Return (X, Y) of the center of cell containing provided text 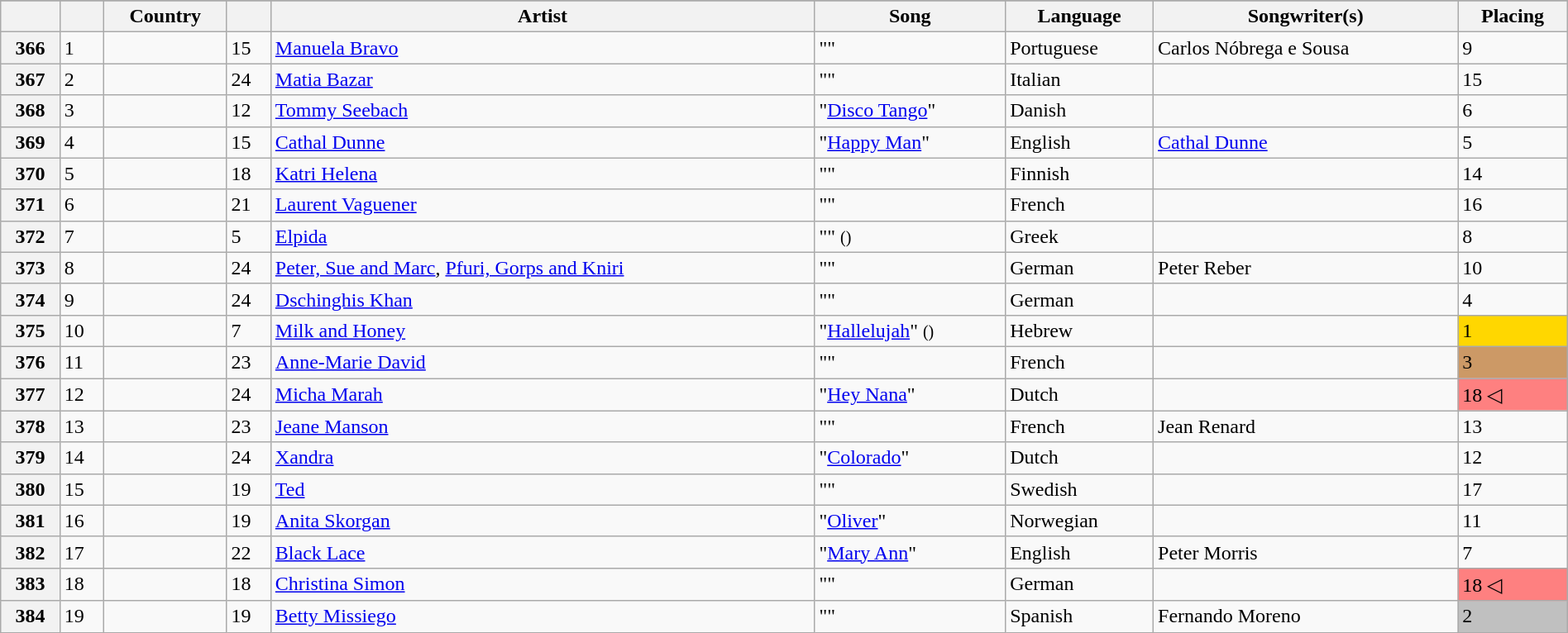
21 (248, 205)
379 (31, 458)
Songwriter(s) (1306, 17)
Carlos Nóbrega e Sousa (1306, 48)
Song (910, 17)
370 (31, 174)
"Happy Man" (910, 142)
Spanish (1080, 616)
"Oliver" (910, 521)
Milk and Honey (543, 331)
Hebrew (1080, 331)
Placing (1513, 17)
Peter, Sue and Marc, Pfuri, Gorps and Kniri (543, 268)
Dschinghis Khan (543, 299)
Artist (543, 17)
Ted (543, 489)
384 (31, 616)
"Disco Tango" (910, 111)
Matia Bazar (543, 79)
"Hallelujah" () (910, 331)
381 (31, 521)
Portuguese (1080, 48)
Christina Simon (543, 584)
374 (31, 299)
"Colorado" (910, 458)
"Hey Nana" (910, 395)
Country (165, 17)
Xandra (543, 458)
371 (31, 205)
"" () (910, 236)
Tommy Seebach (543, 111)
22 (248, 552)
Greek (1080, 236)
Peter Morris (1306, 552)
Jean Renard (1306, 426)
Finnish (1080, 174)
"Mary Ann" (910, 552)
Peter Reber (1306, 268)
Laurent Vaguener (543, 205)
Danish (1080, 111)
372 (31, 236)
Katri Helena (543, 174)
Jeane Manson (543, 426)
382 (31, 552)
368 (31, 111)
Swedish (1080, 489)
Betty Missiego (543, 616)
Anne-Marie David (543, 362)
366 (31, 48)
Micha Marah (543, 395)
Norwegian (1080, 521)
Black Lace (543, 552)
377 (31, 395)
376 (31, 362)
367 (31, 79)
369 (31, 142)
383 (31, 584)
Fernando Moreno (1306, 616)
Italian (1080, 79)
Elpida (543, 236)
380 (31, 489)
378 (31, 426)
Language (1080, 17)
375 (31, 331)
Anita Skorgan (543, 521)
Manuela Bravo (543, 48)
373 (31, 268)
